Identify which cell holds the provided text, then report its (X, Y) central coordinate. 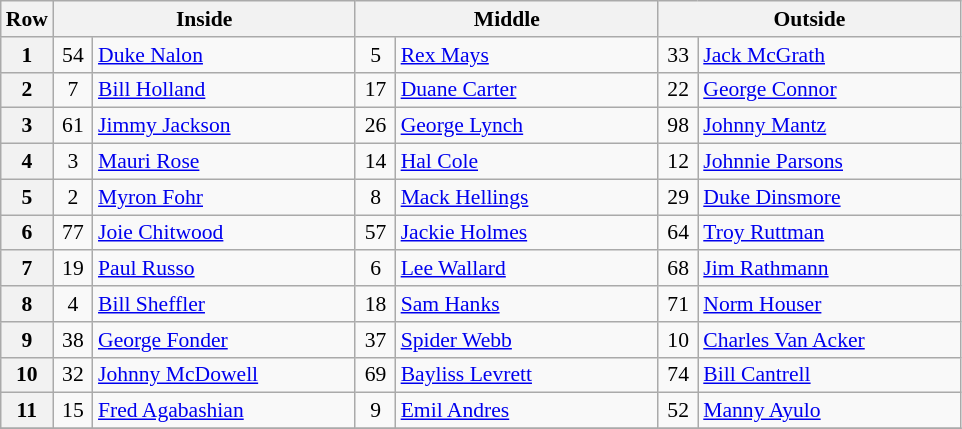
22 (678, 90)
Bayliss Levrett (527, 375)
98 (678, 126)
Mauri Rose (224, 162)
George Lynch (527, 126)
Jackie Holmes (527, 233)
Row (27, 19)
Joie Chitwood (224, 233)
Jim Rathmann (829, 269)
Rex Mays (527, 55)
Troy Ruttman (829, 233)
68 (678, 269)
37 (375, 340)
Norm Houser (829, 304)
11 (27, 411)
61 (73, 126)
32 (73, 375)
Johnny McDowell (224, 375)
69 (375, 375)
17 (375, 90)
Sam Hanks (527, 304)
57 (375, 233)
Spider Webb (527, 340)
26 (375, 126)
Emil Andres (527, 411)
Mack Hellings (527, 197)
1 (27, 55)
Manny Ayulo (829, 411)
38 (73, 340)
74 (678, 375)
Inside (204, 19)
Bill Sheffler (224, 304)
77 (73, 233)
Johnnie Parsons (829, 162)
29 (678, 197)
Duane Carter (527, 90)
52 (678, 411)
Lee Wallard (527, 269)
Jimmy Jackson (224, 126)
Bill Holland (224, 90)
71 (678, 304)
Outside (810, 19)
Hal Cole (527, 162)
Duke Dinsmore (829, 197)
Duke Nalon (224, 55)
18 (375, 304)
George Connor (829, 90)
33 (678, 55)
12 (678, 162)
Paul Russo (224, 269)
Fred Agabashian (224, 411)
George Fonder (224, 340)
Charles Van Acker (829, 340)
15 (73, 411)
Myron Fohr (224, 197)
14 (375, 162)
Jack McGrath (829, 55)
19 (73, 269)
Middle (506, 19)
64 (678, 233)
54 (73, 55)
Bill Cantrell (829, 375)
Johnny Mantz (829, 126)
